Detect which cell encompasses the target text, then output its (x, y) center coordinate. 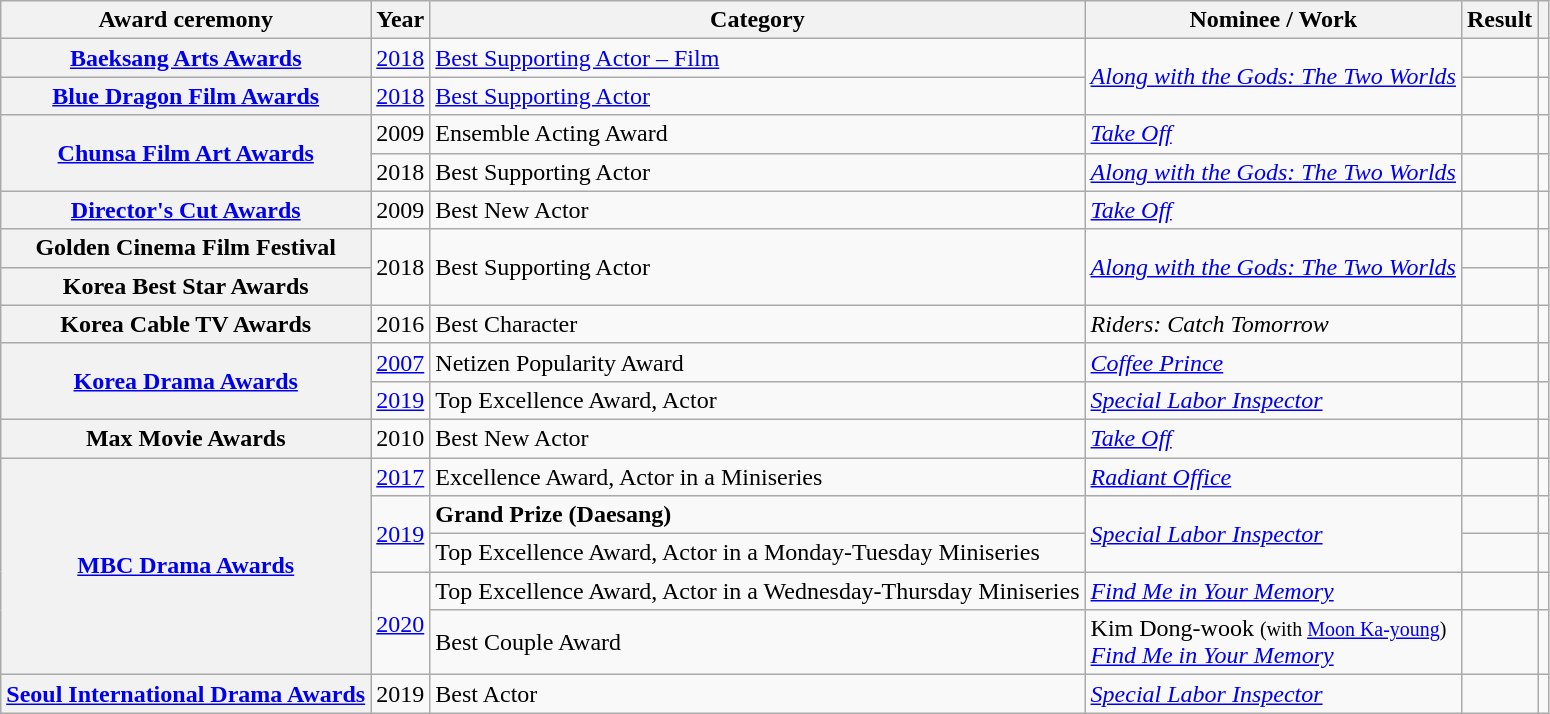
2017 (400, 477)
Kim Dong-wook (with Moon Ka-young)Find Me in Your Memory (1273, 642)
Top Excellence Award, Actor in a Wednesday-Thursday Miniseries (758, 591)
2010 (400, 438)
2020 (400, 624)
Award ceremony (186, 20)
Ensemble Acting Award (758, 134)
Riders: Catch Tomorrow (1273, 324)
MBC Drama Awards (186, 566)
Grand Prize (Daesang) (758, 515)
Director's Cut Awards (186, 210)
Top Excellence Award, Actor (758, 400)
Max Movie Awards (186, 438)
Netizen Popularity Award (758, 362)
Korea Drama Awards (186, 381)
Baeksang Arts Awards (186, 58)
Golden Cinema Film Festival (186, 248)
2007 (400, 362)
Best Actor (758, 694)
Radiant Office (1273, 477)
Korea Best Star Awards (186, 286)
Find Me in Your Memory (1273, 591)
Blue Dragon Film Awards (186, 96)
Category (758, 20)
Best Character (758, 324)
Best Couple Award (758, 642)
Year (400, 20)
2016 (400, 324)
Coffee Prince (1273, 362)
Result (1499, 20)
Nominee / Work (1273, 20)
Best Supporting Actor – Film (758, 58)
Top Excellence Award, Actor in a Monday-Tuesday Miniseries (758, 553)
Excellence Award, Actor in a Miniseries (758, 477)
Seoul International Drama Awards (186, 694)
Korea Cable TV Awards (186, 324)
Chunsa Film Art Awards (186, 153)
